Determine the (X, Y) coordinate at the center of the cell enclosing the given text.  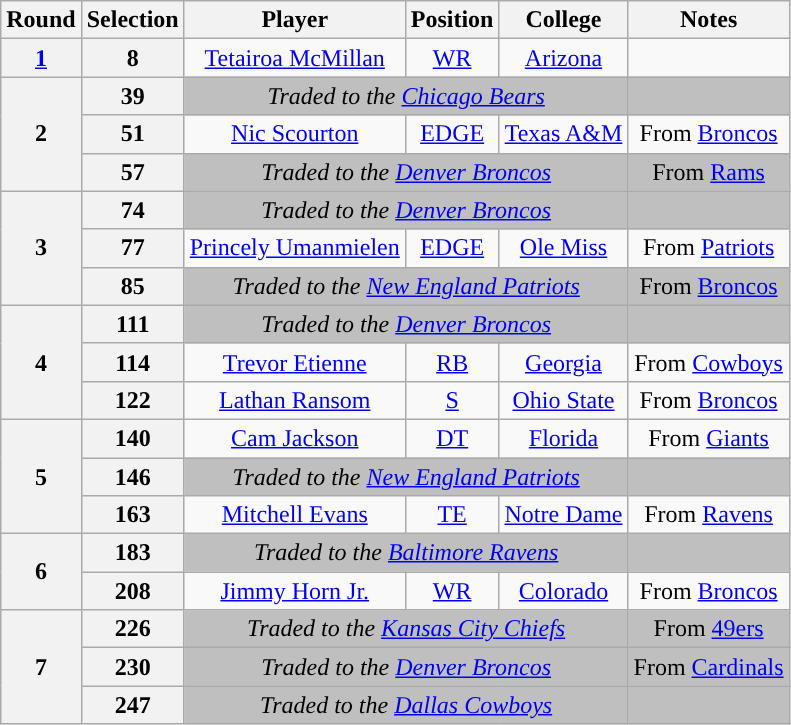
Texas A&M (564, 134)
Ohio State (564, 400)
Princely Umanmielen (294, 248)
Traded to the Kansas City Chiefs (406, 629)
Nic Scourton (294, 134)
From Cardinals (708, 667)
From Ravens (708, 515)
77 (132, 248)
140 (132, 438)
3 (41, 248)
RB (452, 362)
S (452, 400)
39 (132, 96)
DT (452, 438)
Florida (564, 438)
226 (132, 629)
From 49ers (708, 629)
2 (41, 134)
230 (132, 667)
Tetairoa McMillan (294, 58)
Player (294, 20)
Notre Dame (564, 515)
5 (41, 476)
Cam Jackson (294, 438)
51 (132, 134)
183 (132, 553)
From Rams (708, 172)
Colorado (564, 591)
Arizona (564, 58)
85 (132, 286)
Trevor Etienne (294, 362)
Mitchell Evans (294, 515)
7 (41, 667)
Georgia (564, 362)
146 (132, 477)
College (564, 20)
TE (452, 515)
From Patriots (708, 248)
114 (132, 362)
Notes (708, 20)
Traded to the Dallas Cowboys (406, 705)
163 (132, 515)
Traded to the Chicago Bears (406, 96)
6 (41, 572)
Lathan Ransom (294, 400)
1 (41, 58)
57 (132, 172)
74 (132, 210)
Jimmy Horn Jr. (294, 591)
Ole Miss (564, 248)
From Cowboys (708, 362)
Round (41, 20)
From Giants (708, 438)
Position (452, 20)
4 (41, 362)
111 (132, 324)
Selection (132, 20)
122 (132, 400)
247 (132, 705)
Traded to the Baltimore Ravens (406, 553)
8 (132, 58)
208 (132, 591)
